Detect which cell encompasses the target text, then output its (x, y) center coordinate. 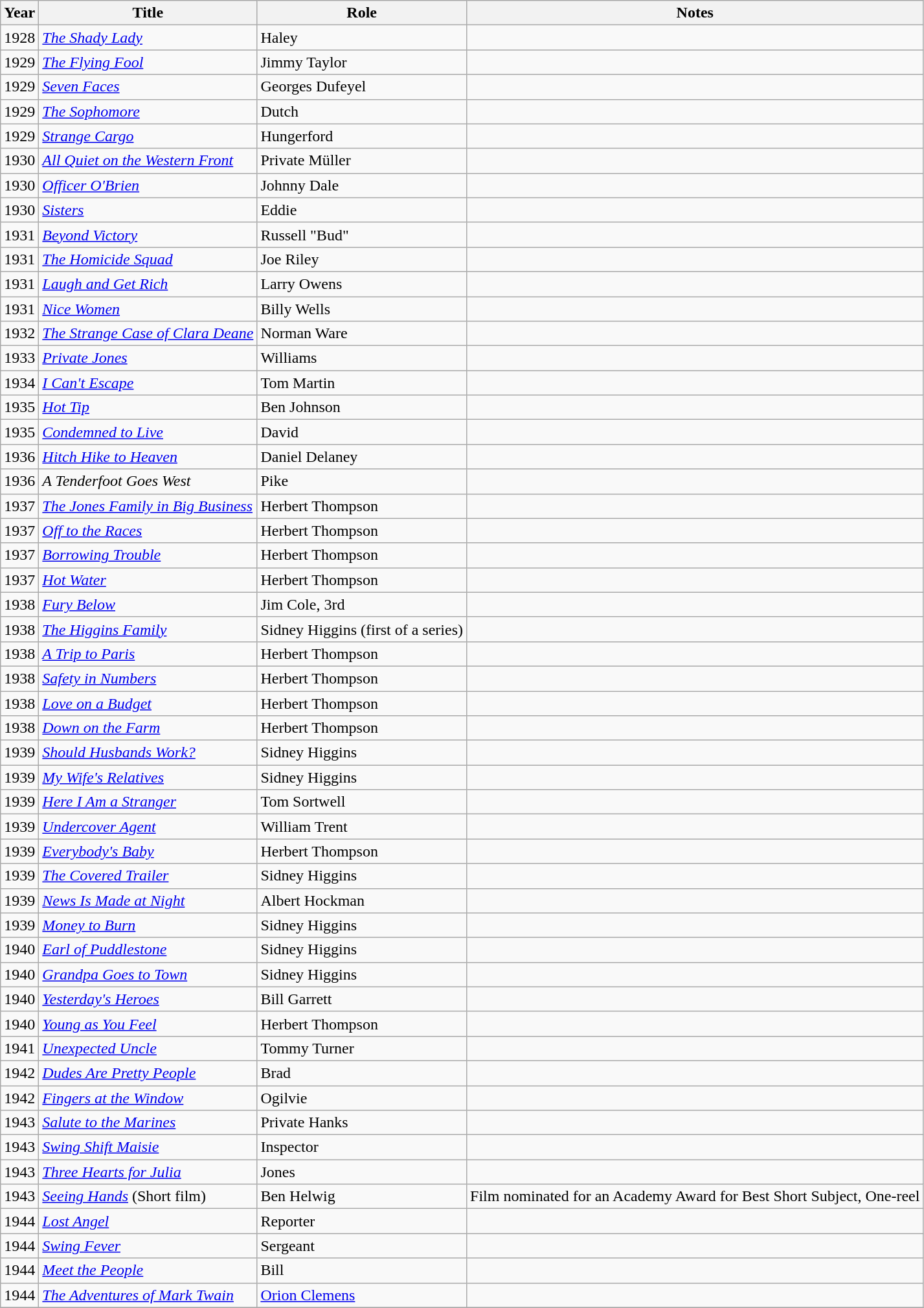
1941 (19, 1048)
The Jones Family in Big Business (148, 506)
Borrowing Trouble (148, 555)
Down on the Farm (148, 728)
Tommy Turner (362, 1048)
A Tenderfoot Goes West (148, 481)
Daniel Delaney (362, 457)
Earl of Puddlestone (148, 950)
Orion Clemens (362, 1295)
Undercover Agent (148, 827)
Nice Women (148, 309)
Fingers at the Window (148, 1098)
Reporter (362, 1221)
Ben Helwig (362, 1197)
Lost Angel (148, 1221)
Film nominated for an Academy Award for Best Short Subject, One-reel (695, 1197)
The Sophomore (148, 111)
The Strange Case of Clara Deane (148, 334)
Jones (362, 1172)
Unexpected Uncle (148, 1048)
Bill Garrett (362, 999)
Georges Dufeyel (362, 87)
Beyond Victory (148, 235)
1934 (19, 383)
News Is Made at Night (148, 901)
Title (148, 13)
Seeing Hands (Short film) (148, 1197)
Three Hearts for Julia (148, 1172)
Private Hanks (362, 1123)
Love on a Budget (148, 703)
Safety in Numbers (148, 678)
Seven Faces (148, 87)
Money to Burn (148, 925)
Dudes Are Pretty People (148, 1073)
Sidney Higgins (first of a series) (362, 629)
Hot Water (148, 580)
Jim Cole, 3rd (362, 604)
Joe Riley (362, 259)
1932 (19, 334)
1928 (19, 38)
Officer O'Brien (148, 185)
Williams (362, 358)
The Shady Lady (148, 38)
Salute to the Marines (148, 1123)
Jimmy Taylor (362, 62)
Pike (362, 481)
Ogilvie (362, 1098)
Swing Shift Maisie (148, 1147)
Tom Martin (362, 383)
My Wife's Relatives (148, 777)
The Covered Trailer (148, 876)
1933 (19, 358)
Everybody's Baby (148, 851)
The Flying Fool (148, 62)
A Trip to Paris (148, 654)
All Quiet on the Western Front (148, 161)
David (362, 432)
Russell "Bud" (362, 235)
Tom Sortwell (362, 802)
William Trent (362, 827)
Fury Below (148, 604)
Swing Fever (148, 1246)
Grandpa Goes to Town (148, 974)
Off to the Races (148, 531)
Sisters (148, 210)
Private Jones (148, 358)
Larry Owens (362, 284)
Role (362, 13)
Condemned to Live (148, 432)
Albert Hockman (362, 901)
Should Husbands Work? (148, 753)
Ben Johnson (362, 407)
Bill (362, 1270)
Johnny Dale (362, 185)
Year (19, 13)
Brad (362, 1073)
Yesterday's Heroes (148, 999)
Hitch Hike to Heaven (148, 457)
Meet the People (148, 1270)
The Adventures of Mark Twain (148, 1295)
The Homicide Squad (148, 259)
Hungerford (362, 136)
Inspector (362, 1147)
Eddie (362, 210)
Here I Am a Stranger (148, 802)
Dutch (362, 111)
Norman Ware (362, 334)
Young as You Feel (148, 1024)
Hot Tip (148, 407)
Billy Wells (362, 309)
Private Müller (362, 161)
Haley (362, 38)
Laugh and Get Rich (148, 284)
The Higgins Family (148, 629)
Sergeant (362, 1246)
Strange Cargo (148, 136)
I Can't Escape (148, 383)
Notes (695, 13)
